Return the (X, Y) coordinate for the center point of the cell that contains the specified text.  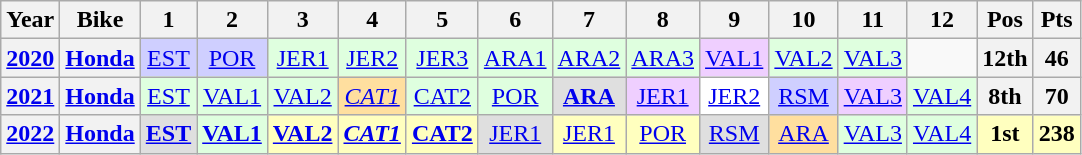
12th (1005, 58)
70 (1056, 96)
238 (1056, 134)
8th (1005, 96)
46 (1056, 58)
2022 (30, 134)
JER3 (442, 58)
ARA3 (663, 58)
2021 (30, 96)
4 (372, 20)
Pts (1056, 20)
7 (589, 20)
Bike (100, 20)
ARA2 (589, 58)
Year (30, 20)
5 (442, 20)
3 (302, 20)
1st (1005, 134)
ARA1 (515, 58)
2 (232, 20)
Pos (1005, 20)
12 (942, 20)
9 (734, 20)
6 (515, 20)
8 (663, 20)
1 (168, 20)
10 (804, 20)
11 (872, 20)
2020 (30, 58)
